Detect which cell encompasses the target text, then output its (x, y) center coordinate. 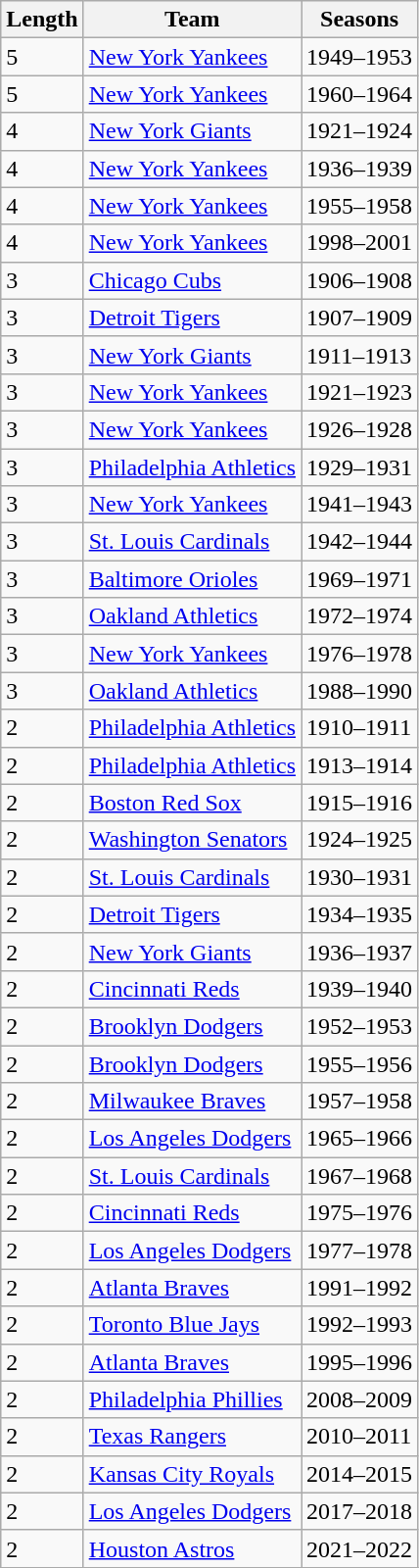
Length (42, 20)
1921–1923 (360, 392)
1952–1953 (360, 1026)
Team (192, 20)
Texas Rangers (192, 1437)
2017–2018 (360, 1511)
1924–1925 (360, 840)
1992–1993 (360, 1325)
1955–1958 (360, 206)
1977–1978 (360, 1250)
1988–1990 (360, 691)
Kansas City Royals (192, 1474)
1915–1916 (360, 803)
1910–1911 (360, 728)
1942–1944 (360, 542)
1939–1940 (360, 989)
1965–1966 (360, 1139)
1936–1937 (360, 952)
1991–1992 (360, 1288)
Seasons (360, 20)
Houston Astros (192, 1548)
1929–1931 (360, 467)
1913–1914 (360, 765)
1934–1935 (360, 914)
1907–1909 (360, 318)
Boston Red Sox (192, 803)
1960–1964 (360, 94)
1955–1956 (360, 1063)
1967–1968 (360, 1176)
2010–2011 (360, 1437)
1957–1958 (360, 1102)
Philadelphia Phillies (192, 1399)
2021–2022 (360, 1548)
1911–1913 (360, 355)
Toronto Blue Jays (192, 1325)
1930–1931 (360, 877)
Chicago Cubs (192, 280)
Baltimore Orioles (192, 579)
1949–1953 (360, 57)
2014–2015 (360, 1474)
1998–2001 (360, 243)
Washington Senators (192, 840)
1976–1978 (360, 654)
1972–1974 (360, 616)
1921–1924 (360, 131)
1926–1928 (360, 429)
2008–2009 (360, 1399)
Milwaukee Braves (192, 1102)
1995–1996 (360, 1362)
1941–1943 (360, 505)
1975–1976 (360, 1213)
1936–1939 (360, 169)
1969–1971 (360, 579)
1906–1908 (360, 280)
